Return the (X, Y) coordinate for the center point of the cell that contains the specified text.  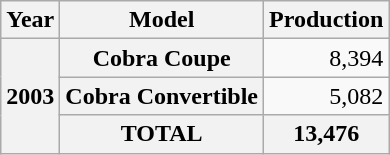
TOTAL (162, 134)
8,394 (326, 58)
Production (326, 20)
Year (30, 20)
2003 (30, 96)
Cobra Convertible (162, 96)
Cobra Coupe (162, 58)
Model (162, 20)
5,082 (326, 96)
13,476 (326, 134)
